Output the [x, y] coordinate of the center of the cell containing the given text.  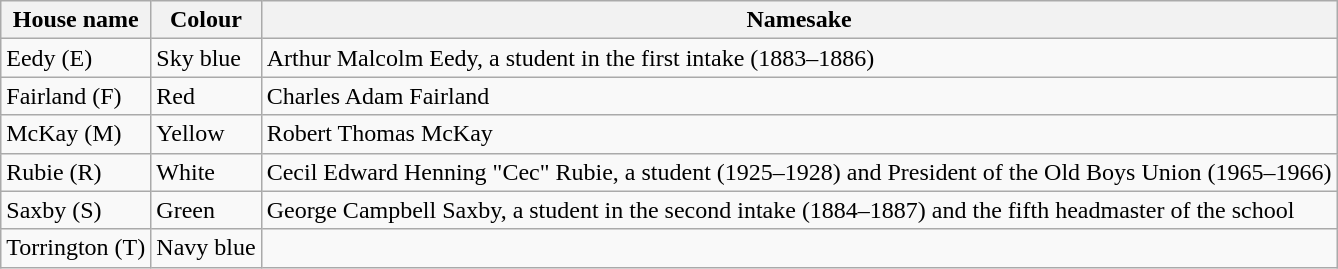
Rubie (R) [76, 172]
McKay (M) [76, 134]
Charles Adam Fairland [799, 96]
White [206, 172]
House name [76, 20]
Namesake [799, 20]
Arthur Malcolm Eedy, a student in the first intake (1883–1886) [799, 58]
Green [206, 210]
Eedy (E) [76, 58]
Torrington (T) [76, 248]
Colour [206, 20]
Red [206, 96]
Yellow [206, 134]
George Campbell Saxby, a student in the second intake (1884–1887) and the fifth headmaster of the school [799, 210]
Fairland (F) [76, 96]
Navy blue [206, 248]
Cecil Edward Henning "Cec" Rubie, a student (1925–1928) and President of the Old Boys Union (1965–1966) [799, 172]
Sky blue [206, 58]
Saxby (S) [76, 210]
Robert Thomas McKay [799, 134]
